Provide the (x, y) coordinate of the cell's center where the given text is located.  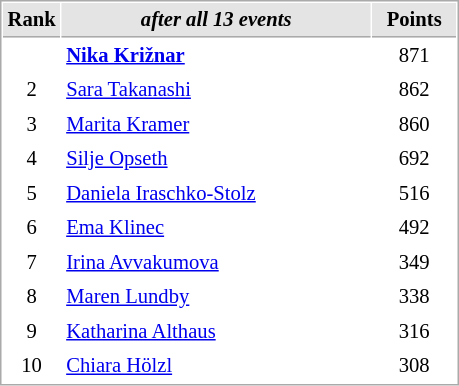
860 (414, 124)
8 (32, 296)
Katharina Althaus (216, 332)
Nika Križnar (216, 56)
Silje Opseth (216, 158)
316 (414, 332)
516 (414, 194)
Rank (32, 20)
4 (32, 158)
Ema Klinec (216, 228)
871 (414, 56)
7 (32, 262)
Marita Kramer (216, 124)
6 (32, 228)
Daniela Iraschko-Stolz (216, 194)
492 (414, 228)
5 (32, 194)
10 (32, 366)
Points (414, 20)
862 (414, 90)
2 (32, 90)
692 (414, 158)
308 (414, 366)
Sara Takanashi (216, 90)
3 (32, 124)
349 (414, 262)
Irina Avvakumova (216, 262)
9 (32, 332)
338 (414, 296)
Maren Lundby (216, 296)
Chiara Hölzl (216, 366)
after all 13 events (216, 20)
